Capture the cell that displays the provided text and extract its (x, y) central coordinate. 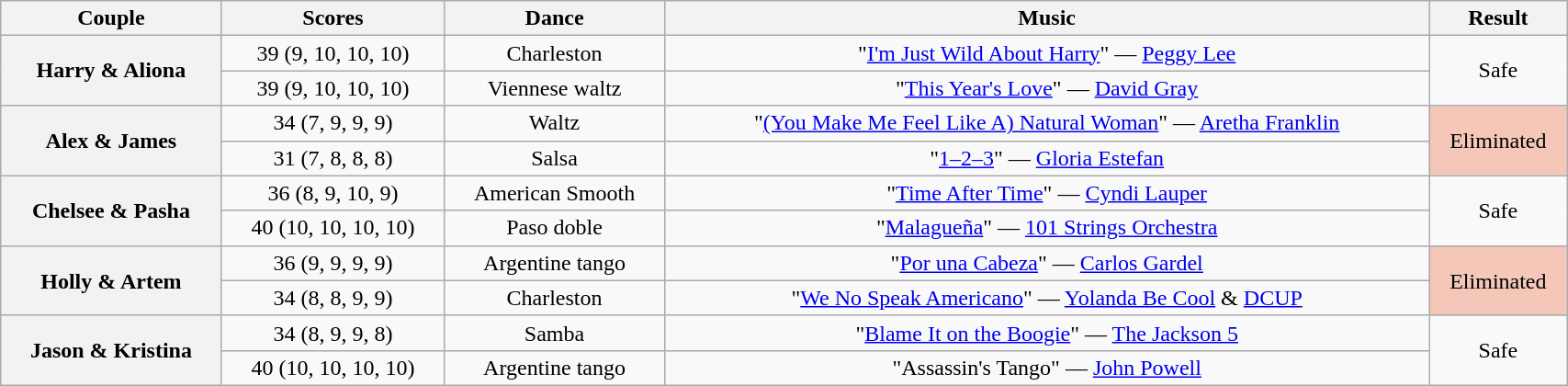
"Blame It on the Boogie" — The Jackson 5 (1047, 333)
"Por una Cabeza" — Carlos Gardel (1047, 263)
Music (1047, 18)
"We No Speak Americano" — Yolanda Be Cool & DCUP (1047, 298)
American Smooth (555, 193)
31 (7, 8, 8, 8) (333, 158)
"This Year's Love" — David Gray (1047, 88)
"Assassin's Tango" — John Powell (1047, 368)
Dance (555, 18)
"(You Make Me Feel Like A) Natural Woman" — Aretha Franklin (1047, 123)
"Malagueña" — 101 Strings Orchestra (1047, 228)
Viennese waltz (555, 88)
"Time After Time" — Cyndi Lauper (1047, 193)
Waltz (555, 123)
Jason & Kristina (111, 350)
34 (8, 9, 9, 8) (333, 333)
36 (9, 9, 9, 9) (333, 263)
Alex & James (111, 141)
Samba (555, 333)
Scores (333, 18)
36 (8, 9, 10, 9) (333, 193)
Chelsee & Pasha (111, 210)
Paso doble (555, 228)
Couple (111, 18)
Harry & Aliona (111, 71)
34 (8, 8, 9, 9) (333, 298)
"1–2–3" — Gloria Estefan (1047, 158)
Salsa (555, 158)
Result (1498, 18)
"I'm Just Wild About Harry" — Peggy Lee (1047, 53)
34 (7, 9, 9, 9) (333, 123)
Holly & Artem (111, 280)
